Return [X, Y] of the center of cell containing provided text 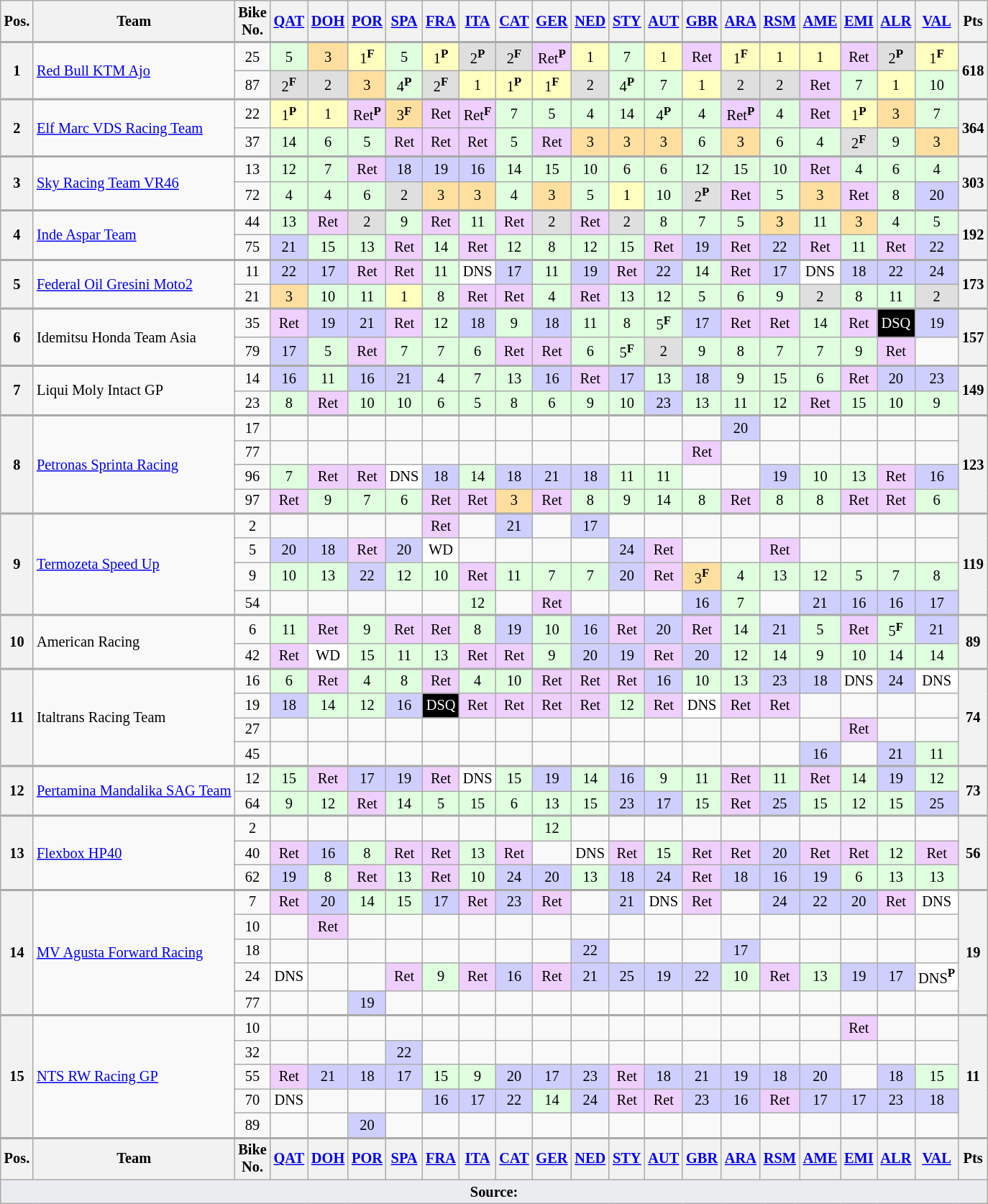
Petronas Sprinta Racing [134, 465]
173 [973, 283]
56 [973, 852]
79 [252, 352]
192 [973, 234]
364 [973, 128]
73 [973, 791]
35 [252, 323]
Red Bull KTM Ajo [134, 70]
123 [973, 465]
64 [252, 803]
40 [252, 853]
37 [252, 142]
Liqui Moly Intact GP [134, 391]
Pertamina Mandalika SAG Team [134, 791]
Source: [495, 1192]
MV Agusta Forward Racing [134, 952]
54 [252, 603]
DNSP [936, 977]
303 [973, 183]
Elf Marc VDS Racing Team [134, 128]
NTS RW Racing GP [134, 1077]
55 [252, 1077]
Federal Oil Gresini Moto2 [134, 283]
42 [252, 656]
Italtrans Racing Team [134, 717]
74 [973, 717]
75 [252, 247]
70 [252, 1100]
Flexbox HP40 [134, 852]
Sky Racing Team VR46 [134, 183]
119 [973, 564]
157 [973, 337]
Inde Aspar Team [134, 234]
44 [252, 222]
32 [252, 1052]
97 [252, 501]
62 [252, 877]
618 [973, 70]
87 [252, 85]
72 [252, 196]
96 [252, 477]
Termozeta Speed Up [134, 564]
American Racing [134, 642]
27 [252, 729]
149 [973, 391]
45 [252, 754]
RetF [477, 114]
Idemitsu Honda Team Asia [134, 337]
